Scan for the cell matching the given text and deliver its (X, Y) coordinate at center. 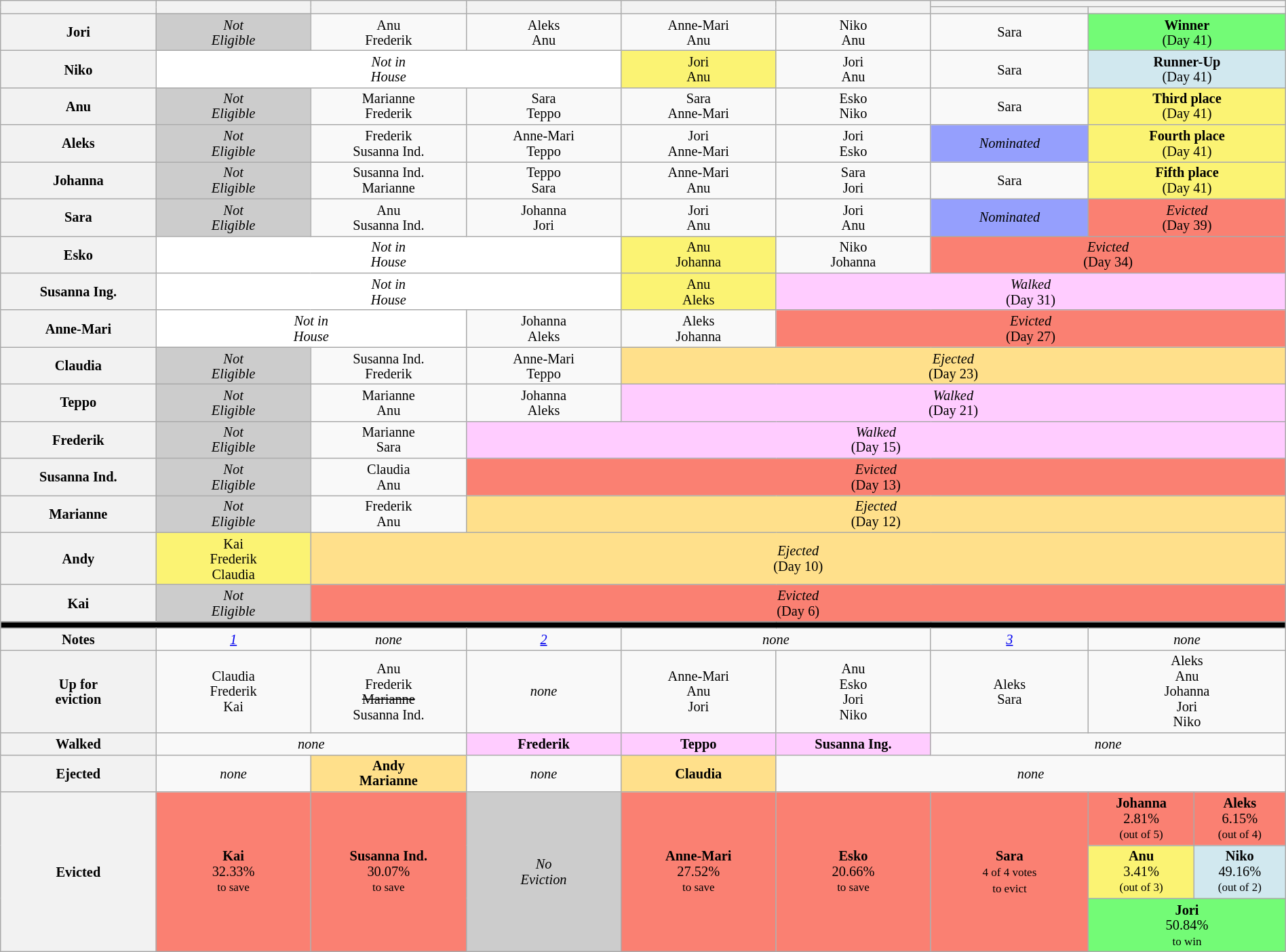
TeppoSara (543, 180)
Kai32.33%to save (233, 871)
EskoNiko (853, 106)
Esko (79, 255)
MarianneAnu (388, 403)
Anu3.41%(out of 3) (1142, 872)
ClaudiaFrederikKai (233, 691)
MarianneSara (388, 439)
AleksSara (1009, 691)
AleksJohanna (699, 328)
Evicted(Day 34) (1108, 255)
Anne-Mari27.52%to save (699, 871)
3 (1009, 639)
Walked (79, 744)
Niko49.16%(out of 2) (1240, 872)
Susanna Ind.Marianne (388, 180)
JoriEsko (853, 144)
MarianneFrederik (388, 106)
AnuFrederikMarianneSusanna Ind. (388, 691)
SaraJori (853, 180)
JoriAnne-Mari (699, 144)
Esko20.66%to save (853, 871)
Fifth place(Day 41) (1187, 180)
AnuJohanna (699, 255)
Evicted (79, 871)
AnuFrederik (388, 33)
NoEviction (543, 871)
Susanna Ind.Frederik (388, 366)
Walked(Day 31) (1031, 292)
Jori50.84%to win (1187, 925)
Third place(Day 41) (1187, 106)
FrederikSusanna Ind. (388, 144)
AnuAleks (699, 292)
AnuEskoJoriNiko (853, 691)
Up foreviction (79, 691)
2 (543, 639)
Ejected(Day 23) (954, 366)
AnuSusanna Ind. (388, 217)
Anne-Mari (79, 328)
Ejected(Day 10) (798, 559)
Johanna (79, 180)
Anu (79, 106)
SaraTeppo (543, 106)
SaraAnne-Mari (699, 106)
AndyMarianne (388, 773)
Anne-MariAnuJori (699, 691)
Aleks (79, 144)
Evicted(Day 27) (1031, 328)
Niko (79, 69)
Kai (79, 603)
Susanna Ind.30.07%to save (388, 871)
Marianne (79, 514)
AleksAnuJohannaJoriNiko (1187, 691)
Notes (79, 639)
1 (233, 639)
Susanna Ind. (79, 477)
Sara4 of 4 votesto evict (1009, 871)
Ejected (79, 773)
Walked(Day 21) (954, 403)
Winner(Day 41) (1187, 33)
Johanna2.81%(out of 5) (1142, 818)
Aleks6.15%(out of 4) (1240, 818)
NikoAnu (853, 33)
KaiFrederikClaudia (233, 559)
FrederikAnu (388, 514)
Evicted(Day 39) (1187, 217)
Evicted(Day 13) (876, 477)
Runner-Up(Day 41) (1187, 69)
Walked(Day 15) (876, 439)
Ejected(Day 12) (876, 514)
Jori (79, 33)
Fourth place(Day 41) (1187, 144)
Andy (79, 559)
NikoJohanna (853, 255)
AleksAnu (543, 33)
ClaudiaAnu (388, 477)
JohannaJori (543, 217)
Evicted(Day 6) (798, 603)
